Determine the (x, y) coordinate at the center of the cell enclosing the given text.  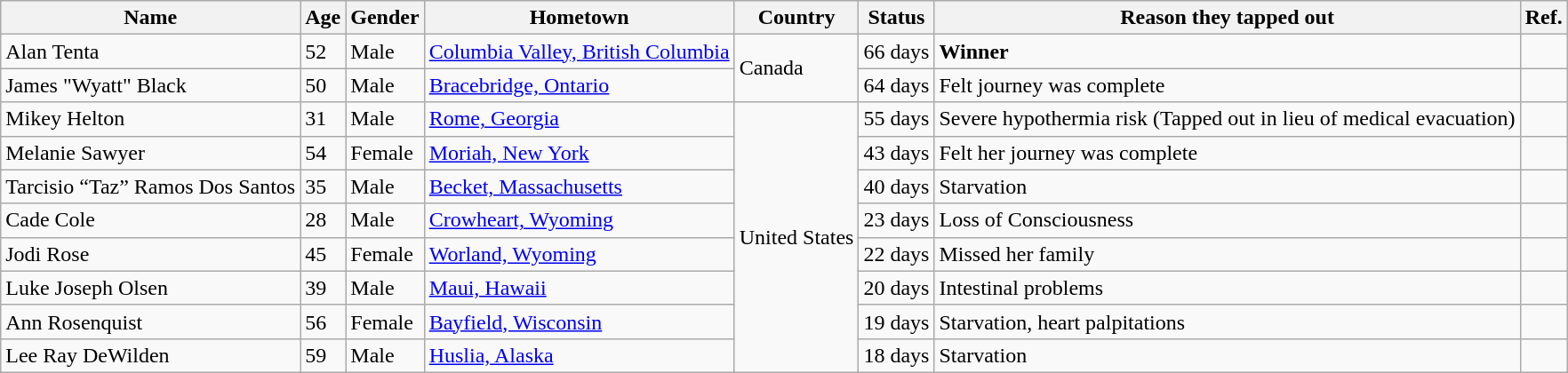
31 (324, 119)
Intestinal problems (1227, 288)
23 days (896, 220)
Luke Joseph Olsen (151, 288)
Becket, Massachusetts (580, 186)
18 days (896, 355)
Worland, Wyoming (580, 254)
50 (324, 85)
19 days (896, 321)
Name (151, 18)
40 days (896, 186)
Severe hypothermia risk (Tapped out in lieu of medical evacuation) (1227, 119)
64 days (896, 85)
Bayfield, Wisconsin (580, 321)
Felt journey was complete (1227, 85)
United States (796, 237)
Huslia, Alaska (580, 355)
39 (324, 288)
52 (324, 52)
Missed her family (1227, 254)
43 days (896, 153)
Lee Ray DeWilden (151, 355)
Ref. (1543, 18)
Reason they tapped out (1227, 18)
20 days (896, 288)
45 (324, 254)
Crowheart, Wyoming (580, 220)
28 (324, 220)
Hometown (580, 18)
Alan Tenta (151, 52)
Ann Rosenquist (151, 321)
Moriah, New York (580, 153)
Status (896, 18)
Rome, Georgia (580, 119)
Bracebridge, Ontario (580, 85)
Starvation, heart palpitations (1227, 321)
Age (324, 18)
59 (324, 355)
Felt her journey was complete (1227, 153)
55 days (896, 119)
Winner (1227, 52)
Columbia Valley, British Columbia (580, 52)
Melanie Sawyer (151, 153)
22 days (896, 254)
Mikey Helton (151, 119)
Country (796, 18)
Loss of Consciousness (1227, 220)
Jodi Rose (151, 254)
Tarcisio “Taz” Ramos Dos Santos (151, 186)
Gender (385, 18)
66 days (896, 52)
35 (324, 186)
James "Wyatt" Black (151, 85)
56 (324, 321)
Canada (796, 68)
Maui, Hawaii (580, 288)
54 (324, 153)
Cade Cole (151, 220)
